Scan for the cell matching the given text and deliver its [X, Y] coordinate at center. 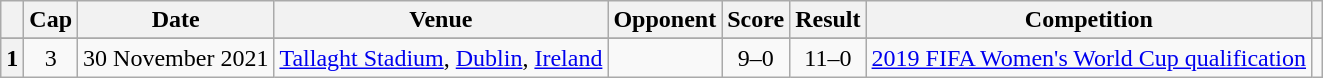
9–0 [756, 58]
Venue [441, 20]
Cap [51, 20]
Competition [1089, 20]
Score [756, 20]
Opponent [665, 20]
Result [828, 20]
3 [51, 58]
Date [176, 20]
2019 FIFA Women's World Cup qualification [1089, 58]
11–0 [828, 58]
1 [12, 58]
30 November 2021 [176, 58]
Tallaght Stadium, Dublin, Ireland [441, 58]
